Output the [X, Y] coordinate of the center of the cell containing the given text.  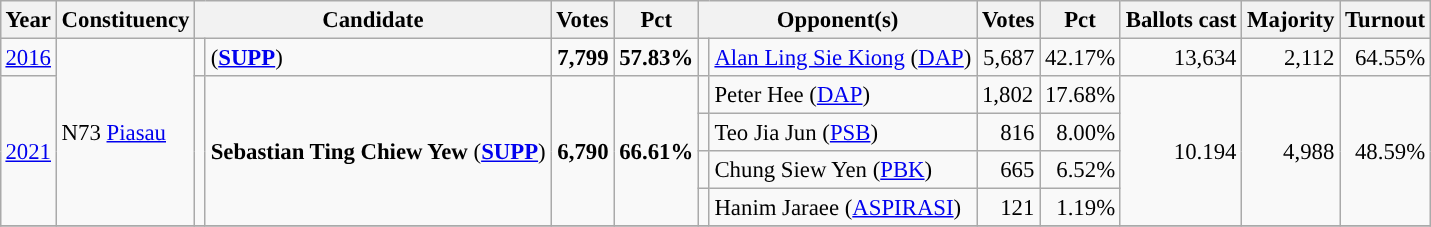
1,802 [1008, 95]
665 [1008, 170]
Candidate [373, 20]
48.59% [1386, 151]
Sebastian Ting Chiew Yew (SUPP) [378, 151]
66.61% [656, 151]
816 [1008, 133]
Teo Jia Jun (PSB) [843, 133]
Majority [1291, 20]
6,790 [582, 151]
42.17% [1080, 57]
8.00% [1080, 133]
Constituency [125, 20]
4,988 [1291, 151]
Chung Siew Yen (PBK) [843, 170]
Peter Hee (DAP) [843, 95]
Alan Ling Sie Kiong (DAP) [843, 57]
10.194 [1180, 151]
2016 [28, 57]
13,634 [1180, 57]
(SUPP) [378, 57]
Turnout [1386, 20]
2,112 [1291, 57]
5,687 [1008, 57]
Ballots cast [1180, 20]
2021 [28, 151]
N73 Piasau [125, 132]
17.68% [1080, 95]
57.83% [656, 57]
1.19% [1080, 208]
Year [28, 20]
6.52% [1080, 170]
7,799 [582, 57]
64.55% [1386, 57]
Hanim Jaraee (ASPIRASI) [843, 208]
Opponent(s) [838, 20]
121 [1008, 208]
